Identify which cell holds the provided text, then report its [x, y] central coordinate. 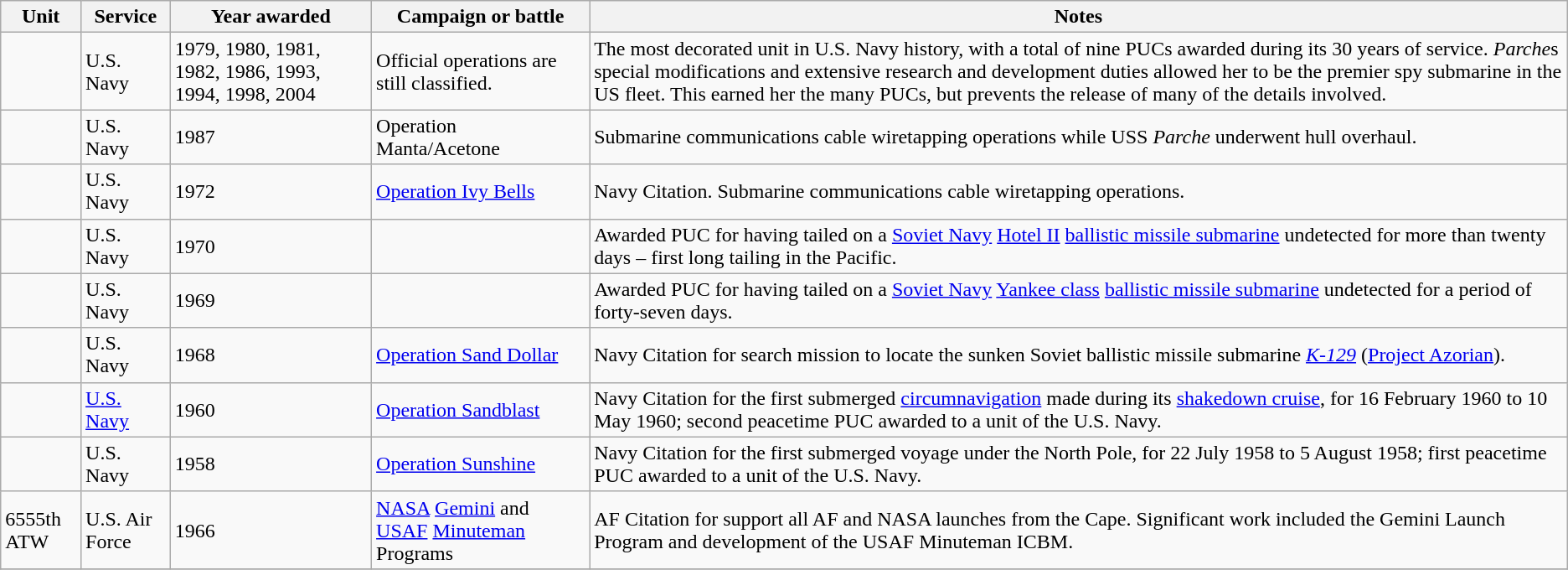
Awarded PUC for having tailed on a Soviet Navy Yankee class ballistic missile submarine undetected for a period of forty-seven days. [1079, 300]
NASA Gemini and USAF Minuteman Programs [481, 530]
Notes [1079, 17]
1987 [271, 137]
1960 [271, 409]
Official operations are still classified. [481, 71]
Operation Manta/Acetone [481, 137]
Campaign or battle [481, 17]
U.S. Air Force [126, 530]
Operation Sunshine [481, 464]
1972 [271, 191]
Unit [41, 17]
Submarine communications cable wiretapping operations while USS Parche underwent hull overhaul. [1079, 137]
6555th ATW [41, 530]
Navy Citation for search mission to locate the sunken Soviet ballistic missile submarine K-129 (Project Azorian). [1079, 355]
Navy Citation. Submarine communications cable wiretapping operations. [1079, 191]
Year awarded [271, 17]
Operation Ivy Bells [481, 191]
Operation Sandblast [481, 409]
1979, 1980, 1981, 1982, 1986, 1993, 1994, 1998, 2004 [271, 71]
1970 [271, 246]
Operation Sand Dollar [481, 355]
1969 [271, 300]
1958 [271, 464]
Service [126, 17]
1966 [271, 530]
1968 [271, 355]
